From the cell containing the given text, extract its center point as (x, y) coordinate. 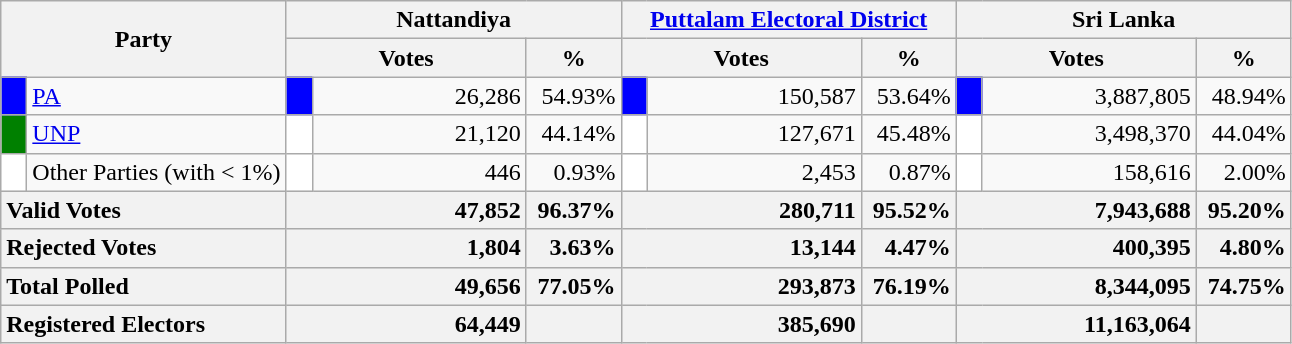
7,943,688 (1076, 210)
385,690 (741, 324)
95.52% (908, 210)
3,887,805 (1089, 96)
280,711 (741, 210)
48.94% (1244, 96)
44.04% (1244, 134)
150,587 (754, 96)
0.87% (908, 172)
49,656 (406, 286)
45.48% (908, 134)
Puttalam Electoral District (788, 20)
95.20% (1244, 210)
47,852 (406, 210)
158,616 (1089, 172)
127,671 (754, 134)
44.14% (574, 134)
3,498,370 (1089, 134)
74.75% (1244, 286)
Other Parties (with < 1%) (156, 172)
Valid Votes (144, 210)
Rejected Votes (144, 248)
Nattandiya (454, 20)
Registered Electors (144, 324)
0.93% (574, 172)
26,286 (419, 96)
UNP (156, 134)
21,120 (419, 134)
400,395 (1076, 248)
13,144 (741, 248)
2,453 (754, 172)
11,163,064 (1076, 324)
76.19% (908, 286)
Party (144, 39)
Sri Lanka (1124, 20)
Total Polled (144, 286)
1,804 (406, 248)
293,873 (741, 286)
3.63% (574, 248)
4.47% (908, 248)
2.00% (1244, 172)
96.37% (574, 210)
4.80% (1244, 248)
446 (419, 172)
54.93% (574, 96)
53.64% (908, 96)
PA (156, 96)
8,344,095 (1076, 286)
77.05% (574, 286)
64,449 (406, 324)
